Search for the cell housing the specified text and yield its (X, Y) center coordinate. 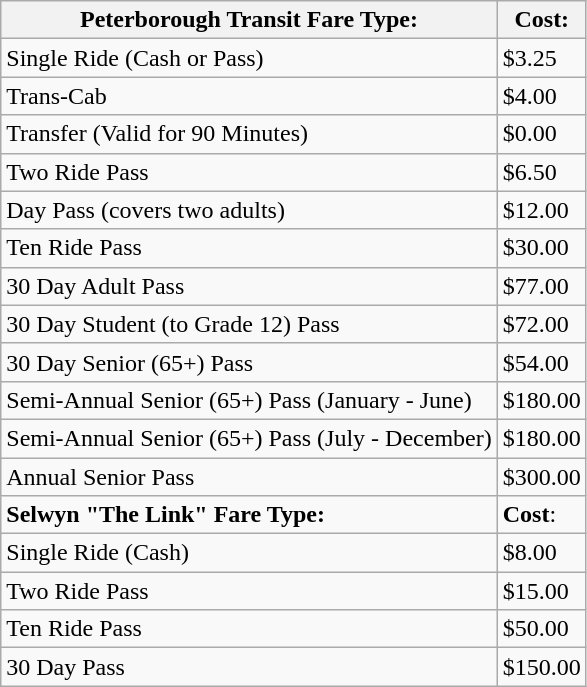
$77.00 (542, 286)
Selwyn "The Link" Fare Type: (249, 515)
$12.00 (542, 210)
$4.00 (542, 96)
Transfer (Valid for 90 Minutes) (249, 134)
$15.00 (542, 591)
30 Day Senior (65+) Pass (249, 362)
$54.00 (542, 362)
$300.00 (542, 477)
Semi-Annual Senior (65+) Pass (July - December) (249, 438)
Peterborough Transit Fare Type: (249, 20)
Single Ride (Cash or Pass) (249, 58)
30 Day Adult Pass (249, 286)
Single Ride (Cash) (249, 553)
$150.00 (542, 667)
$30.00 (542, 248)
30 Day Pass (249, 667)
$3.25 (542, 58)
30 Day Student (to Grade 12) Pass (249, 324)
Semi-Annual Senior (65+) Pass (January - June) (249, 400)
Annual Senior Pass (249, 477)
$8.00 (542, 553)
$50.00 (542, 629)
$6.50 (542, 172)
$0.00 (542, 134)
$72.00 (542, 324)
Trans-Cab (249, 96)
Day Pass (covers two adults) (249, 210)
